Extract the (x, y) coordinate from the center of the cell holding the provided text.  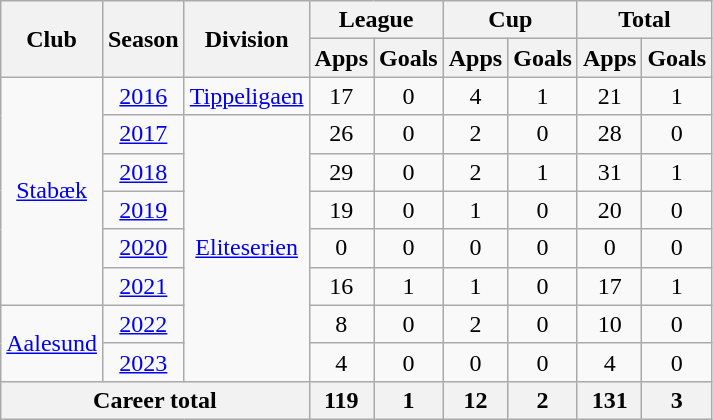
2017 (143, 134)
131 (609, 400)
Career total (155, 400)
Cup (510, 20)
26 (341, 134)
Division (246, 39)
8 (341, 324)
28 (609, 134)
2016 (143, 96)
20 (609, 210)
2020 (143, 248)
Tippeligaen (246, 96)
Club (52, 39)
3 (677, 400)
2023 (143, 362)
Eliteserien (246, 248)
2018 (143, 172)
Season (143, 39)
119 (341, 400)
31 (609, 172)
Aalesund (52, 343)
21 (609, 96)
16 (341, 286)
2022 (143, 324)
19 (341, 210)
12 (475, 400)
Total (644, 20)
10 (609, 324)
2021 (143, 286)
Stabæk (52, 191)
29 (341, 172)
2019 (143, 210)
League (376, 20)
